Scan for the cell matching the given text and deliver its [X, Y] coordinate at center. 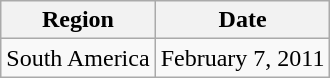
South America [78, 58]
Date [242, 20]
February 7, 2011 [242, 58]
Region [78, 20]
